Return [X, Y] of the center of cell containing provided text 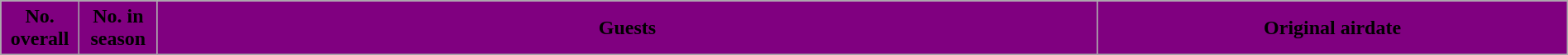
Guests [627, 28]
No.overall [40, 28]
No. inseason [117, 28]
Original airdate [1332, 28]
